Identify which cell holds the provided text, then report its [X, Y] central coordinate. 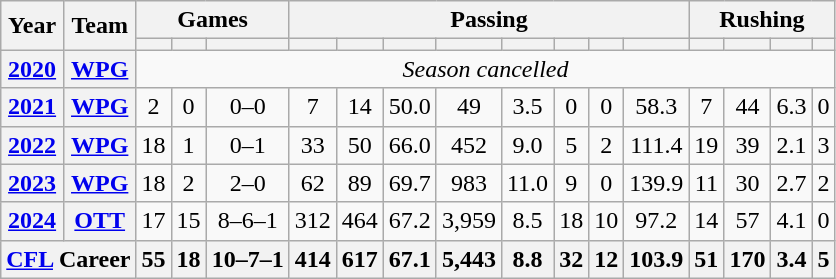
4.1 [792, 221]
2022 [32, 145]
51 [706, 259]
8.5 [527, 221]
10–7–1 [248, 259]
5,443 [468, 259]
6.3 [792, 107]
8.8 [527, 259]
32 [572, 259]
111.4 [656, 145]
983 [468, 183]
39 [748, 145]
10 [606, 221]
57 [748, 221]
452 [468, 145]
30 [748, 183]
19 [706, 145]
2.1 [792, 145]
15 [188, 221]
Games [212, 20]
44 [748, 107]
464 [360, 221]
2024 [32, 221]
0–0 [248, 107]
67.1 [410, 259]
69.7 [410, 183]
9 [572, 183]
Year [32, 26]
0–1 [248, 145]
8–6–1 [248, 221]
1 [188, 145]
89 [360, 183]
33 [312, 145]
312 [312, 221]
12 [606, 259]
67.2 [410, 221]
170 [748, 259]
2.7 [792, 183]
139.9 [656, 183]
3 [824, 145]
2021 [32, 107]
50.0 [410, 107]
OTT [100, 221]
103.9 [656, 259]
58.3 [656, 107]
55 [154, 259]
3.4 [792, 259]
17 [154, 221]
3.5 [527, 107]
62 [312, 183]
414 [312, 259]
2–0 [248, 183]
66.0 [410, 145]
Rushing [762, 20]
49 [468, 107]
Team [100, 26]
Season cancelled [486, 69]
2023 [32, 183]
9.0 [527, 145]
11.0 [527, 183]
50 [360, 145]
97.2 [656, 221]
11 [706, 183]
3,959 [468, 221]
617 [360, 259]
2020 [32, 69]
Passing [489, 20]
CFL Career [68, 259]
